Return (X, Y) of the center of cell containing provided text 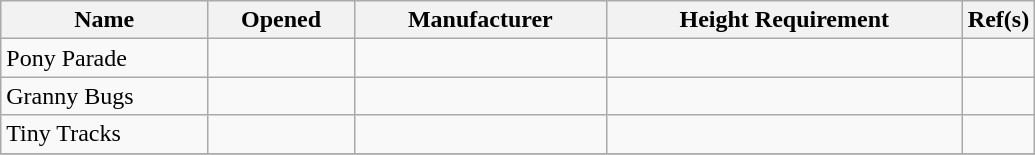
Ref(s) (998, 20)
Opened (282, 20)
Name (104, 20)
Height Requirement (784, 20)
Tiny Tracks (104, 134)
Granny Bugs (104, 96)
Manufacturer (481, 20)
Pony Parade (104, 58)
